Scan for the cell matching the given text and deliver its (X, Y) coordinate at center. 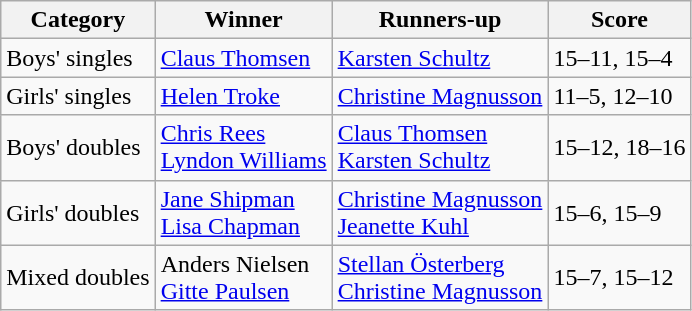
Score (620, 20)
Christine Magnusson (440, 96)
Runners-up (440, 20)
Category (78, 20)
Stellan Österberg Christine Magnusson (440, 278)
Chris Rees Lyndon Williams (244, 148)
15–6, 15–9 (620, 212)
Helen Troke (244, 96)
Anders Nielsen Gitte Paulsen (244, 278)
Girls' singles (78, 96)
Claus Thomsen Karsten Schultz (440, 148)
Jane Shipman Lisa Chapman (244, 212)
Karsten Schultz (440, 58)
Boys' singles (78, 58)
11–5, 12–10 (620, 96)
Mixed doubles (78, 278)
Claus Thomsen (244, 58)
Winner (244, 20)
15–12, 18–16 (620, 148)
15–11, 15–4 (620, 58)
15–7, 15–12 (620, 278)
Boys' doubles (78, 148)
Christine Magnusson Jeanette Kuhl (440, 212)
Girls' doubles (78, 212)
